Return (X, Y) of the center of cell containing provided text 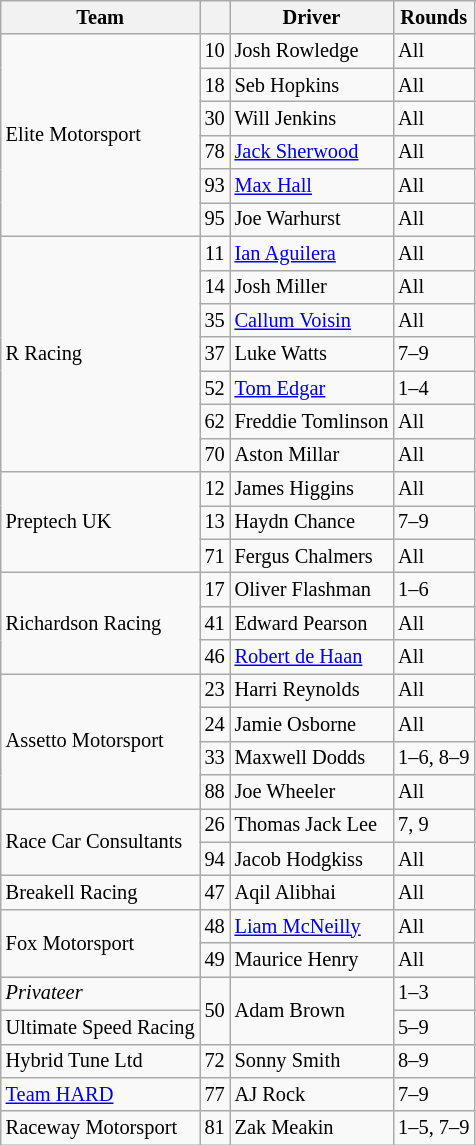
17 (215, 589)
33 (215, 758)
23 (215, 690)
Zak Meakin (312, 1128)
Joe Warhurst (312, 219)
77 (215, 1094)
Harri Reynolds (312, 690)
88 (215, 791)
Maxwell Dodds (312, 758)
Team HARD (100, 1094)
37 (215, 354)
Fox Motorsport (100, 942)
Privateer (100, 993)
14 (215, 287)
12 (215, 489)
78 (215, 152)
48 (215, 926)
Callum Voisin (312, 320)
Will Jenkins (312, 118)
Rounds (434, 17)
71 (215, 556)
Luke Watts (312, 354)
62 (215, 421)
11 (215, 253)
Jacob Hodgkiss (312, 859)
Assetto Motorsport (100, 740)
1–3 (434, 993)
95 (215, 219)
Jamie Osborne (312, 724)
Liam McNeilly (312, 926)
Driver (312, 17)
10 (215, 51)
52 (215, 388)
R Racing (100, 354)
93 (215, 186)
Aqil Alibhai (312, 892)
50 (215, 1010)
1–6 (434, 589)
Sonny Smith (312, 1061)
Josh Rowledge (312, 51)
1–4 (434, 388)
13 (215, 522)
Ultimate Speed Racing (100, 1027)
Edward Pearson (312, 623)
Raceway Motorsport (100, 1128)
Hybrid Tune Ltd (100, 1061)
1–6, 8–9 (434, 758)
Max Hall (312, 186)
Fergus Chalmers (312, 556)
Freddie Tomlinson (312, 421)
Adam Brown (312, 1010)
Jack Sherwood (312, 152)
Thomas Jack Lee (312, 825)
49 (215, 960)
18 (215, 85)
35 (215, 320)
Oliver Flashman (312, 589)
Preptech UK (100, 522)
5–9 (434, 1027)
Joe Wheeler (312, 791)
7, 9 (434, 825)
46 (215, 657)
Maurice Henry (312, 960)
James Higgins (312, 489)
72 (215, 1061)
41 (215, 623)
Aston Millar (312, 455)
47 (215, 892)
94 (215, 859)
Race Car Consultants (100, 842)
81 (215, 1128)
1–5, 7–9 (434, 1128)
AJ Rock (312, 1094)
Breakell Racing (100, 892)
Seb Hopkins (312, 85)
Robert de Haan (312, 657)
Ian Aguilera (312, 253)
Haydn Chance (312, 522)
8–9 (434, 1061)
24 (215, 724)
Josh Miller (312, 287)
Tom Edgar (312, 388)
70 (215, 455)
26 (215, 825)
30 (215, 118)
Team (100, 17)
Elite Motorsport (100, 135)
Richardson Racing (100, 622)
